Capture the cell that displays the provided text and extract its (X, Y) central coordinate. 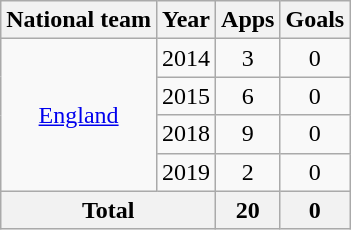
9 (248, 134)
2014 (186, 58)
England (79, 115)
2015 (186, 96)
2018 (186, 134)
Total (108, 210)
Goals (315, 20)
2 (248, 172)
6 (248, 96)
3 (248, 58)
2019 (186, 172)
Apps (248, 20)
National team (79, 20)
20 (248, 210)
Year (186, 20)
